Output the [X, Y] coordinate of the center of the cell containing the given text.  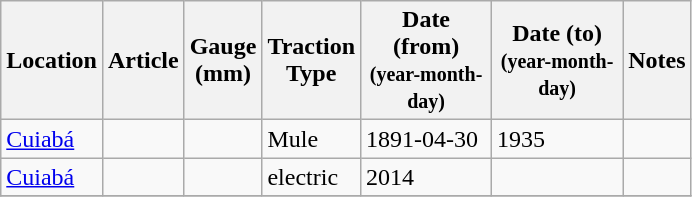
electric [312, 177]
Article [143, 60]
Date (to)(year-month-day) [558, 60]
1891-04-30 [426, 139]
Date (from)(year-month-day) [426, 60]
2014 [426, 177]
Location [52, 60]
TractionType [312, 60]
Mule [312, 139]
Gauge (mm) [223, 60]
1935 [558, 139]
Notes [657, 60]
